Locate the cell with the specified text and output its (X, Y) center coordinate. 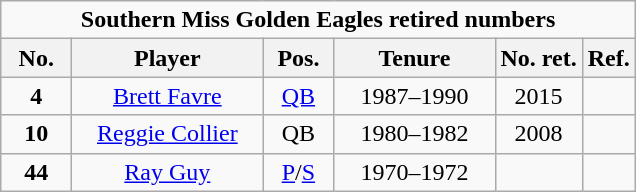
1987–1990 (414, 96)
1980–1982 (414, 134)
4 (36, 96)
Reggie Collier (168, 134)
Brett Favre (168, 96)
No. (36, 58)
1970–1972 (414, 172)
Southern Miss Golden Eagles retired numbers (318, 20)
Ray Guy (168, 172)
Tenure (414, 58)
2015 (538, 96)
44 (36, 172)
P/S (298, 172)
No. ret. (538, 58)
Ref. (608, 58)
Player (168, 58)
Pos. (298, 58)
10 (36, 134)
2008 (538, 134)
